Identify which cell holds the provided text, then report its (x, y) central coordinate. 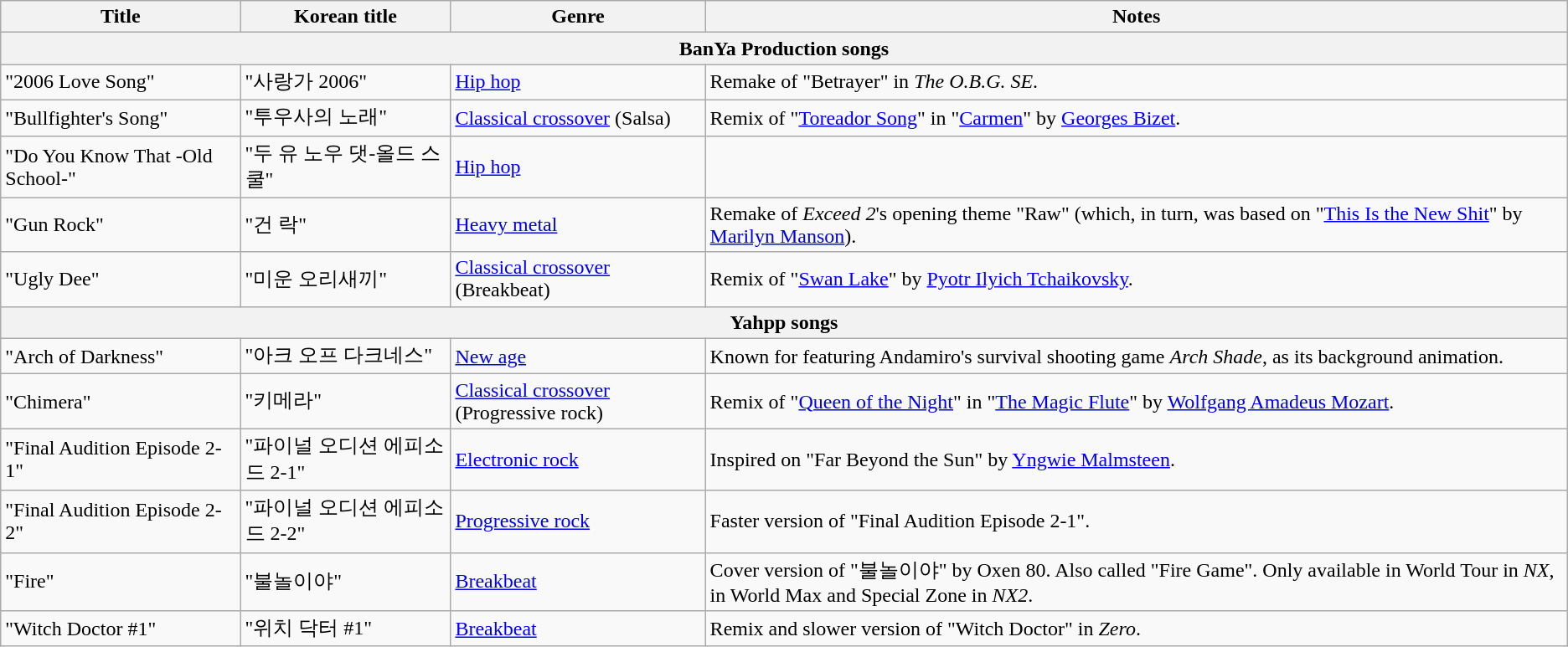
"Chimera" (121, 402)
Progressive rock (578, 521)
"투우사의 노래" (345, 117)
Notes (1136, 17)
"2006 Love Song" (121, 82)
Faster version of "Final Audition Episode 2-1". (1136, 521)
"파이널 오디션 에피소드 2-1" (345, 460)
"두 유 노우 댓-올드 스쿨" (345, 167)
"Fire" (121, 582)
"미운 오리새끼" (345, 280)
"Final Audition Episode 2-2" (121, 521)
"사랑가 2006" (345, 82)
"Final Audition Episode 2-1" (121, 460)
"아크 오프 다크네스" (345, 357)
"불놀이야" (345, 582)
BanYa Production songs (784, 49)
Remake of "Betrayer" in The O.B.G. SE. (1136, 82)
New age (578, 357)
Remix of "Queen of the Night" in "The Magic Flute" by Wolfgang Amadeus Mozart. (1136, 402)
Title (121, 17)
Cover version of "불놀이야" by Oxen 80. Also called "Fire Game". Only available in World Tour in NX, in World Max and Special Zone in NX2. (1136, 582)
"건 락" (345, 224)
Yahpp songs (784, 322)
"키메라" (345, 402)
"Do You Know That -Old School-" (121, 167)
"Witch Doctor #1" (121, 629)
Classical crossover (Progressive rock) (578, 402)
Inspired on "Far Beyond the Sun" by Yngwie Malmsteen. (1136, 460)
"Arch of Darkness" (121, 357)
"위치 닥터 #1" (345, 629)
"파이널 오디션 에피소드 2-2" (345, 521)
"Bullfighter's Song" (121, 117)
Remix of "Swan Lake" by Pyotr Ilyich Tchaikovsky. (1136, 280)
Remake of Exceed 2's opening theme "Raw" (which, in turn, was based on "This Is the New Shit" by Marilyn Manson). (1136, 224)
Heavy metal (578, 224)
Remix of "Toreador Song" in "Carmen" by Georges Bizet. (1136, 117)
Known for featuring Andamiro's survival shooting game Arch Shade, as its background animation. (1136, 357)
Classical crossover (Salsa) (578, 117)
Electronic rock (578, 460)
Korean title (345, 17)
"Ugly Dee" (121, 280)
Classical crossover (Breakbeat) (578, 280)
Remix and slower version of "Witch Doctor" in Zero. (1136, 629)
Genre (578, 17)
"Gun Rock" (121, 224)
